Scan for the cell matching the given text and deliver its (X, Y) coordinate at center. 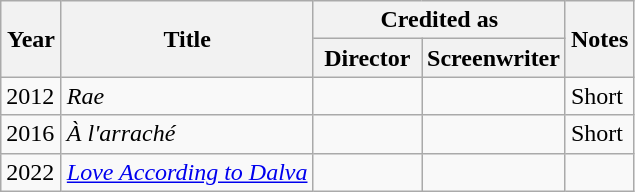
2016 (32, 134)
2022 (32, 172)
Title (187, 39)
Year (32, 39)
Screenwriter (494, 58)
À l'arraché (187, 134)
Love According to Dalva (187, 172)
2012 (32, 96)
Rae (187, 96)
Notes (599, 39)
Director (368, 58)
Credited as (439, 20)
